Return (x, y) of the center of cell containing provided text 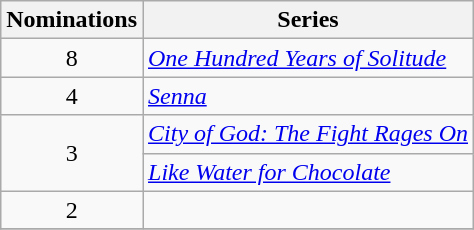
One Hundred Years of Solitude (308, 58)
2 (72, 210)
Series (308, 20)
8 (72, 58)
Senna (308, 96)
4 (72, 96)
3 (72, 153)
City of God: The Fight Rages On (308, 134)
Like Water for Chocolate (308, 172)
Nominations (72, 20)
